Output the [X, Y] coordinate of the center of the cell containing the given text.  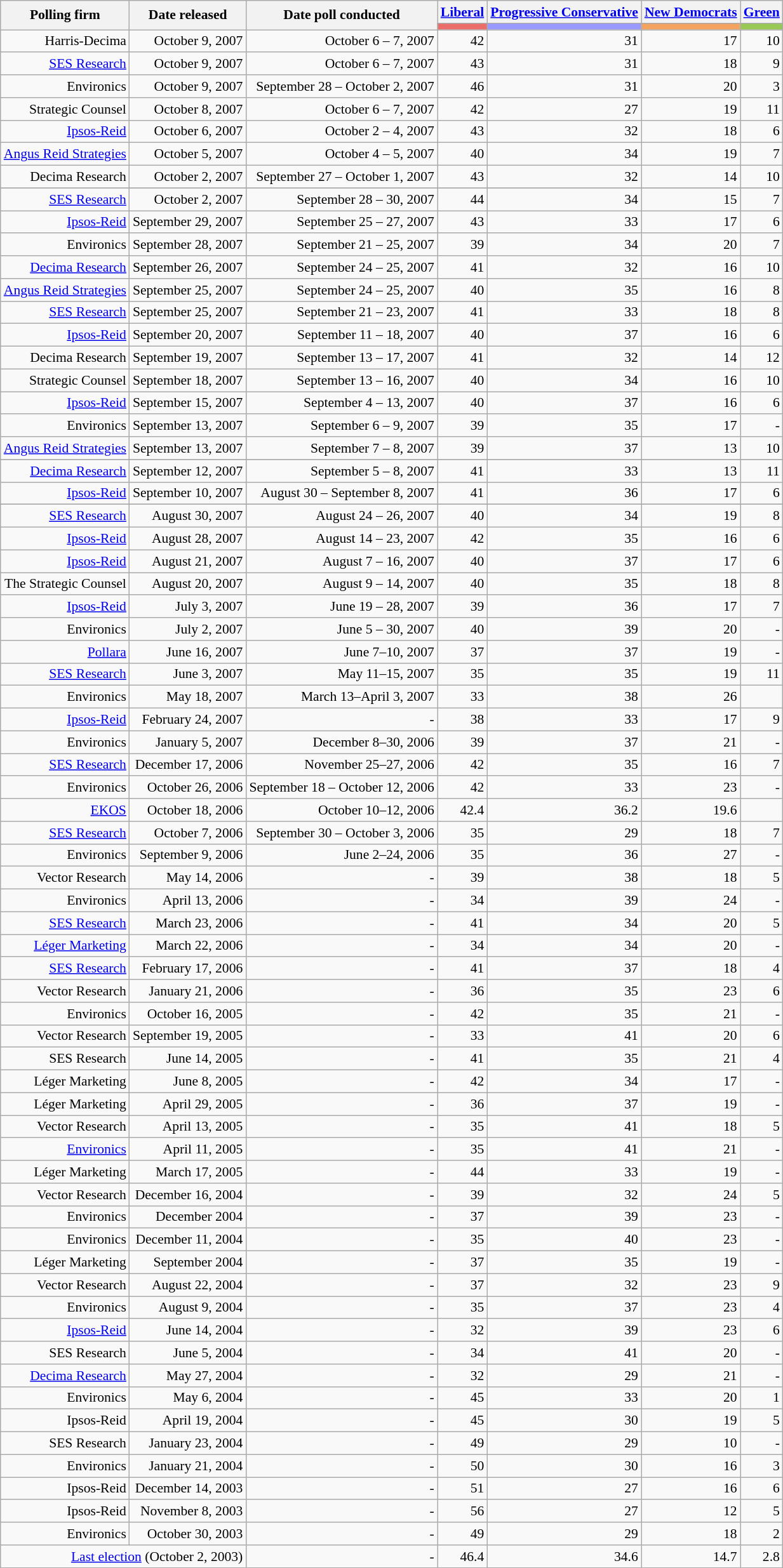
October 26, 2006 [188, 788]
Progressive Conservative [564, 12]
Green [762, 12]
September 5 – 8, 2007 [342, 471]
June 3, 2007 [188, 674]
August 28, 2007 [188, 539]
January 5, 2007 [188, 742]
2.8 [762, 1557]
October 2 – 4, 2007 [342, 131]
50 [462, 1466]
September 25 – 27, 2007 [342, 222]
August 7 – 16, 2007 [342, 561]
April 29, 2005 [188, 1104]
October 8, 2007 [188, 109]
October 7, 2006 [188, 833]
14.7 [691, 1557]
EKOS [65, 810]
May 27, 2004 [188, 1376]
March 22, 2006 [188, 946]
June 14, 2005 [188, 1059]
June 19 – 28, 2007 [342, 607]
2 [762, 1534]
September 4 – 13, 2007 [342, 403]
February 24, 2007 [188, 720]
December 8–30, 2006 [342, 742]
September 26, 2007 [188, 267]
19.6 [691, 810]
The Strategic Counsel [65, 584]
26 [691, 697]
October 30, 2003 [188, 1534]
December 14, 2003 [188, 1489]
October 16, 2005 [188, 1014]
September 9, 2006 [188, 855]
November 25–27, 2006 [342, 765]
September 6 – 9, 2007 [342, 426]
May 18, 2007 [188, 697]
46 [462, 86]
Last election (October 2, 2003) [123, 1557]
Polling firm [65, 15]
September 13 – 16, 2007 [342, 380]
46.4 [462, 1557]
42.4 [462, 810]
September 27 – October 1, 2007 [342, 177]
January 21, 2004 [188, 1466]
September 13 – 17, 2007 [342, 358]
Liberal [462, 12]
March 17, 2005 [188, 1172]
December 17, 2006 [188, 765]
September 28 – 30, 2007 [342, 199]
October 5, 2007 [188, 154]
September 21 – 25, 2007 [342, 245]
September 7 – 8, 2007 [342, 448]
December 2004 [188, 1217]
51 [462, 1489]
April 19, 2004 [188, 1421]
July 2, 2007 [188, 629]
September 28, 2007 [188, 245]
May 6, 2004 [188, 1398]
September 18, 2007 [188, 380]
September 30 – October 3, 2006 [342, 833]
June 16, 2007 [188, 652]
April 13, 2005 [188, 1127]
October 4 – 5, 2007 [342, 154]
September 12, 2007 [188, 471]
September 29, 2007 [188, 222]
April 13, 2006 [188, 901]
May 14, 2006 [188, 878]
December 11, 2004 [188, 1240]
September 11 – 18, 2007 [342, 335]
Harris-Decima [65, 41]
March 13–April 3, 2007 [342, 697]
October 6, 2007 [188, 131]
June 14, 2004 [188, 1331]
February 17, 2006 [188, 969]
June 2–24, 2006 [342, 855]
October 10–12, 2006 [342, 810]
November 8, 2003 [188, 1512]
August 9, 2004 [188, 1308]
August 30 – September 8, 2007 [342, 493]
April 11, 2005 [188, 1150]
September 18 – October 12, 2006 [342, 788]
June 5 – 30, 2007 [342, 629]
October 18, 2006 [188, 810]
January 21, 2006 [188, 991]
Pollara [65, 652]
August 21, 2007 [188, 561]
September 19, 2007 [188, 358]
August 30, 2007 [188, 516]
Date released [188, 15]
September 21 – 23, 2007 [342, 312]
September 19, 2005 [188, 1036]
January 23, 2004 [188, 1444]
August 14 – 23, 2007 [342, 539]
34.6 [564, 1557]
September 10, 2007 [188, 493]
September 20, 2007 [188, 335]
September 15, 2007 [188, 403]
August 20, 2007 [188, 584]
1 [762, 1398]
June 8, 2005 [188, 1082]
August 9 – 14, 2007 [342, 584]
September 2004 [188, 1263]
September 28 – October 2, 2007 [342, 86]
August 24 – 26, 2007 [342, 516]
36.2 [564, 810]
June 7–10, 2007 [342, 652]
August 22, 2004 [188, 1285]
December 16, 2004 [188, 1195]
New Democrats [691, 12]
July 3, 2007 [188, 607]
Date poll conducted [342, 15]
June 5, 2004 [188, 1353]
15 [691, 199]
March 23, 2006 [188, 923]
May 11–15, 2007 [342, 674]
56 [462, 1512]
